For the text-containing cell, return its midpoint in [x, y] coordinate format. 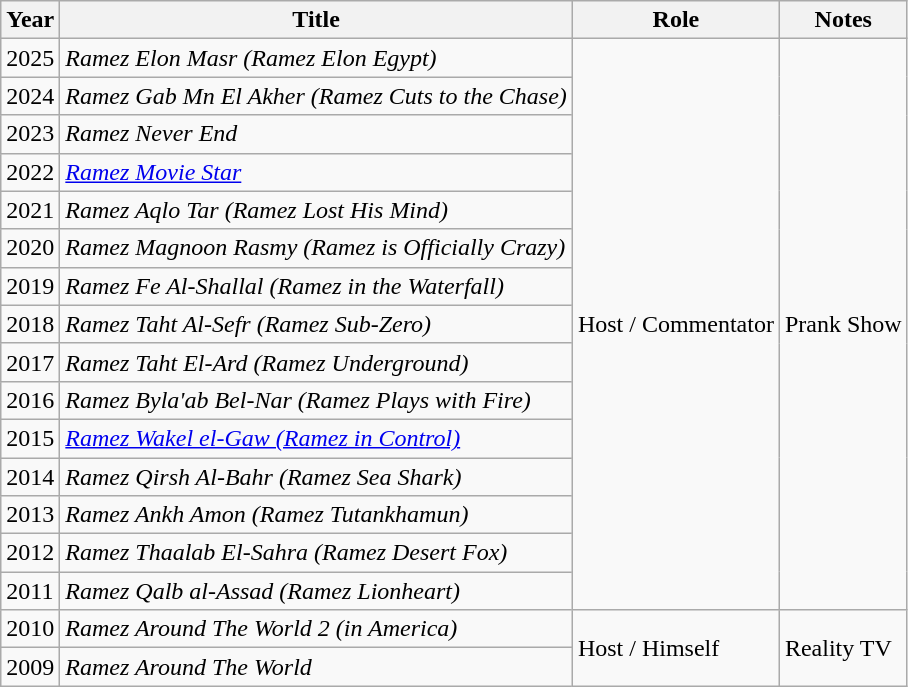
Reality TV [843, 648]
Ramez Around The World 2 (in America) [316, 629]
2024 [30, 96]
Ramez Gab Mn El Akher (Ramez Cuts to the Chase) [316, 96]
Ramez Never End [316, 134]
Ramez Movie Star [316, 172]
Ramez Fe Al-Shallal (Ramez in the Waterfall) [316, 286]
Host / Himself [676, 648]
2018 [30, 324]
2022 [30, 172]
2012 [30, 553]
Role [676, 20]
2015 [30, 438]
2014 [30, 477]
Ramez Thaalab El-Sahra (Ramez Desert Fox) [316, 553]
Ramez Qirsh Al-Bahr (Ramez Sea Shark) [316, 477]
Title [316, 20]
Notes [843, 20]
2016 [30, 400]
Ramez Taht Al-Sefr (Ramez Sub-Zero) [316, 324]
Host / Commentator [676, 324]
Ramez Magnoon Rasmy (Ramez is Officially Crazy) [316, 248]
Ramez Aqlo Tar (Ramez Lost His Mind) [316, 210]
Ramez Elon Masr (Ramez Elon Egypt) [316, 58]
Ramez Ankh Amon (Ramez Tutankhamun) [316, 515]
Ramez Around The World [316, 667]
Ramez Qalb al-Assad (Ramez Lionheart) [316, 591]
2019 [30, 286]
2009 [30, 667]
2013 [30, 515]
2010 [30, 629]
Ramez Wakel el-Gaw (Ramez in Control) [316, 438]
Year [30, 20]
Ramez Taht El-Ard (Ramez Underground) [316, 362]
2011 [30, 591]
Prank Show [843, 324]
2021 [30, 210]
2023 [30, 134]
2017 [30, 362]
Ramez Byla'ab Bel-Nar (Ramez Plays with Fire) [316, 400]
2020 [30, 248]
2025 [30, 58]
